Find where the given text appears and provide that cell's center as [x, y] coordinate. 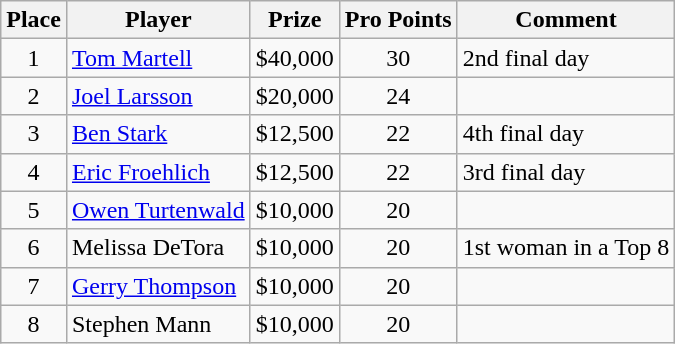
8 [34, 324]
$40,000 [294, 58]
6 [34, 248]
4th final day [566, 134]
1 [34, 58]
Owen Turtenwald [158, 210]
24 [398, 96]
Player [158, 20]
3 [34, 134]
$20,000 [294, 96]
Place [34, 20]
Tom Martell [158, 58]
Gerry Thompson [158, 286]
7 [34, 286]
Pro Points [398, 20]
5 [34, 210]
1st woman in a Top 8 [566, 248]
Comment [566, 20]
2 [34, 96]
Stephen Mann [158, 324]
4 [34, 172]
Ben Stark [158, 134]
Melissa DeTora [158, 248]
Joel Larsson [158, 96]
2nd final day [566, 58]
30 [398, 58]
Prize [294, 20]
Eric Froehlich [158, 172]
3rd final day [566, 172]
